Pinpoint the cell where the given text exists, returning its (X, Y) midpoint coordinate. 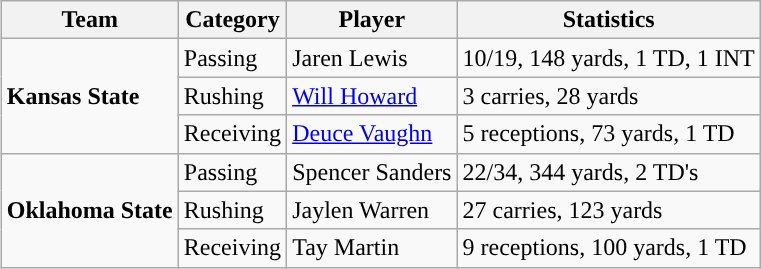
Jaren Lewis (372, 58)
Tay Martin (372, 248)
3 carries, 28 yards (608, 96)
Deuce Vaughn (372, 134)
10/19, 148 yards, 1 TD, 1 INT (608, 58)
Kansas State (90, 96)
Will Howard (372, 96)
22/34, 344 yards, 2 TD's (608, 172)
Oklahoma State (90, 210)
Team (90, 20)
Jaylen Warren (372, 210)
27 carries, 123 yards (608, 210)
5 receptions, 73 yards, 1 TD (608, 134)
Statistics (608, 20)
9 receptions, 100 yards, 1 TD (608, 248)
Player (372, 20)
Category (232, 20)
Spencer Sanders (372, 172)
